Provide the (x, y) coordinate of the cell's center where the given text is located.  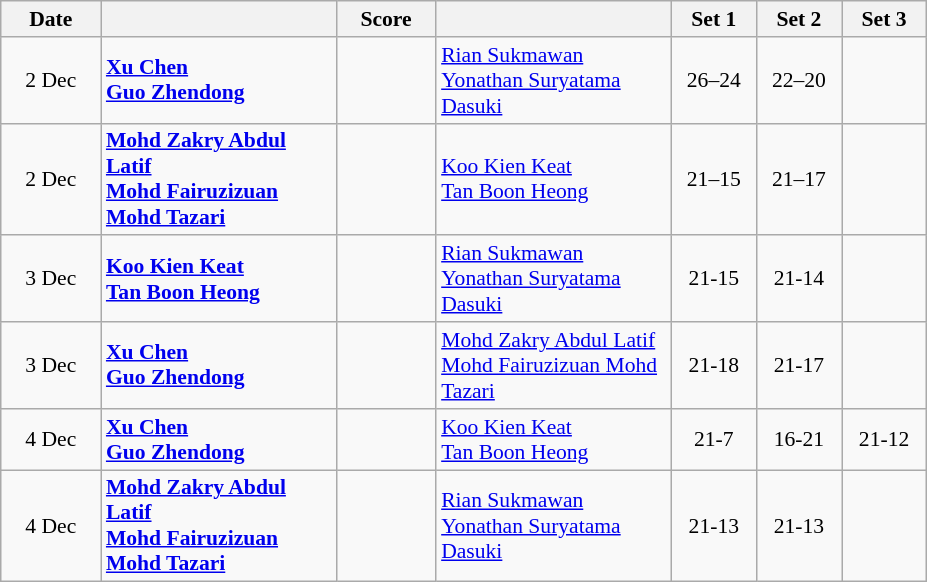
Set 3 (884, 19)
21-18 (714, 366)
16-21 (798, 440)
21-14 (798, 280)
21–17 (798, 179)
21-15 (714, 280)
21-7 (714, 440)
Set 2 (798, 19)
21-12 (884, 440)
22–20 (798, 80)
21-17 (798, 366)
Score (386, 19)
Date (51, 19)
21–15 (714, 179)
Set 1 (714, 19)
26–24 (714, 80)
